From the cell containing the given text, extract its center point as (X, Y) coordinate. 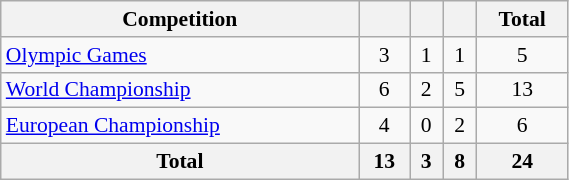
8 (460, 162)
Olympic Games (180, 55)
Competition (180, 19)
World Championship (180, 90)
0 (426, 126)
European Championship (180, 126)
4 (384, 126)
24 (522, 162)
